Locate the cell with the specified text and output its (X, Y) center coordinate. 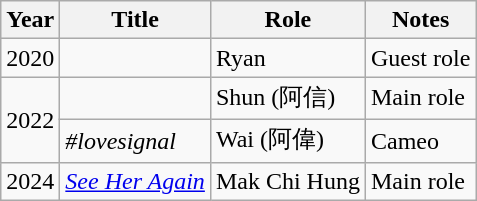
Guest role (420, 58)
Title (136, 20)
#lovesignal (136, 140)
Mak Chi Hung (288, 181)
Notes (420, 20)
Cameo (420, 140)
2020 (30, 58)
Role (288, 20)
2022 (30, 120)
See Her Again (136, 181)
Year (30, 20)
Ryan (288, 58)
Wai (阿偉) (288, 140)
2024 (30, 181)
Shun (阿信) (288, 98)
